Locate the cell with the specified text and output its (x, y) center coordinate. 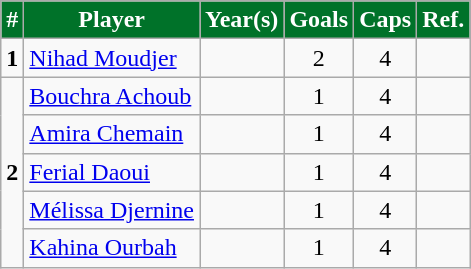
Goals (319, 20)
Kahina Ourbah (112, 248)
Mélissa Djernine (112, 210)
Ref. (444, 20)
# (12, 20)
Bouchra Achoub (112, 96)
Year(s) (242, 20)
Nihad Moudjer (112, 58)
Caps (386, 20)
Ferial Daoui (112, 172)
Player (112, 20)
Amira Chemain (112, 134)
